For the text-containing cell, return its midpoint in [x, y] coordinate format. 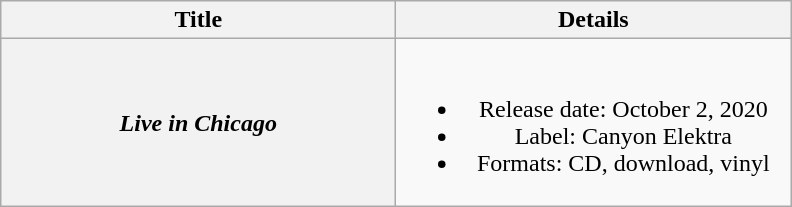
Details [594, 20]
Live in Chicago [198, 122]
Release date: October 2, 2020Label: Canyon ElektraFormats: CD, download, vinyl [594, 122]
Title [198, 20]
